Detect which cell encompasses the target text, then output its [X, Y] center coordinate. 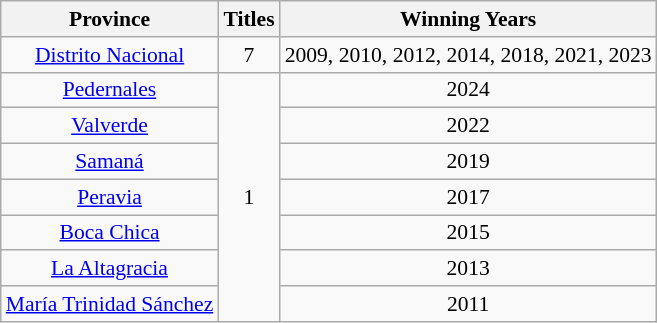
Peravia [110, 197]
Valverde [110, 126]
La Altagracia [110, 269]
María Trinidad Sánchez [110, 304]
2017 [468, 197]
2024 [468, 90]
2019 [468, 162]
Samaná [110, 162]
2015 [468, 233]
Distrito Nacional [110, 55]
2011 [468, 304]
Boca Chica [110, 233]
2022 [468, 126]
2013 [468, 269]
Winning Years [468, 19]
Pedernales [110, 90]
1 [248, 196]
Province [110, 19]
2009, 2010, 2012, 2014, 2018, 2021, 2023 [468, 55]
Titles [248, 19]
7 [248, 55]
